Output the [X, Y] coordinate of the center of the cell containing the given text.  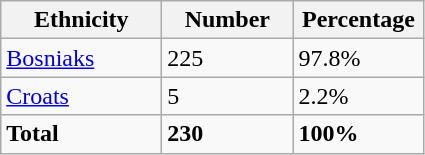
Bosniaks [82, 58]
5 [228, 96]
Ethnicity [82, 20]
97.8% [358, 58]
Number [228, 20]
225 [228, 58]
230 [228, 134]
Total [82, 134]
100% [358, 134]
Percentage [358, 20]
Croats [82, 96]
2.2% [358, 96]
